Output the (x, y) coordinate of the center of the cell containing the given text.  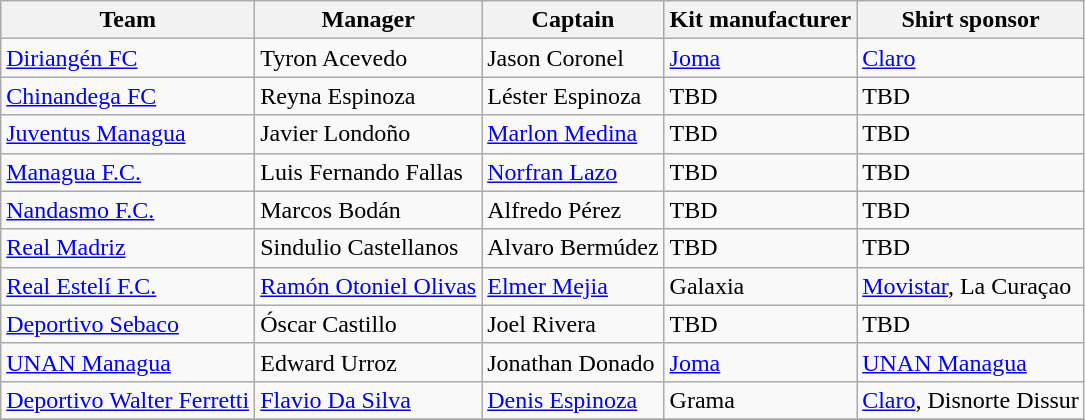
Denis Espinoza (573, 400)
Kit manufacturer (760, 20)
Shirt sponsor (971, 20)
Juventus Managua (128, 134)
Ramón Otoniel Olivas (368, 286)
Alvaro Bermúdez (573, 248)
Real Madriz (128, 248)
Reyna Espinoza (368, 96)
Javier Londoño (368, 134)
Manager (368, 20)
Jonathan Donado (573, 362)
Deportivo Sebaco (128, 324)
Marcos Bodán (368, 210)
Claro (971, 58)
Sindulio Castellanos (368, 248)
Nandasmo F.C. (128, 210)
Óscar Castillo (368, 324)
Joel Rivera (573, 324)
Léster Espinoza (573, 96)
Deportivo Walter Ferretti (128, 400)
Norfran Lazo (573, 172)
Claro, Disnorte Dissur (971, 400)
Diriangén FC (128, 58)
Managua F.C. (128, 172)
Movistar, La Curaçao (971, 286)
Alfredo Pérez (573, 210)
Chinandega FC (128, 96)
Captain (573, 20)
Luis Fernando Fallas (368, 172)
Marlon Medina (573, 134)
Real Estelí F.C. (128, 286)
Grama (760, 400)
Edward Urroz (368, 362)
Galaxia (760, 286)
Tyron Acevedo (368, 58)
Team (128, 20)
Jason Coronel (573, 58)
Flavio Da Silva (368, 400)
Elmer Mejia (573, 286)
